Return the [X, Y] coordinate for the center point of the cell that contains the specified text.  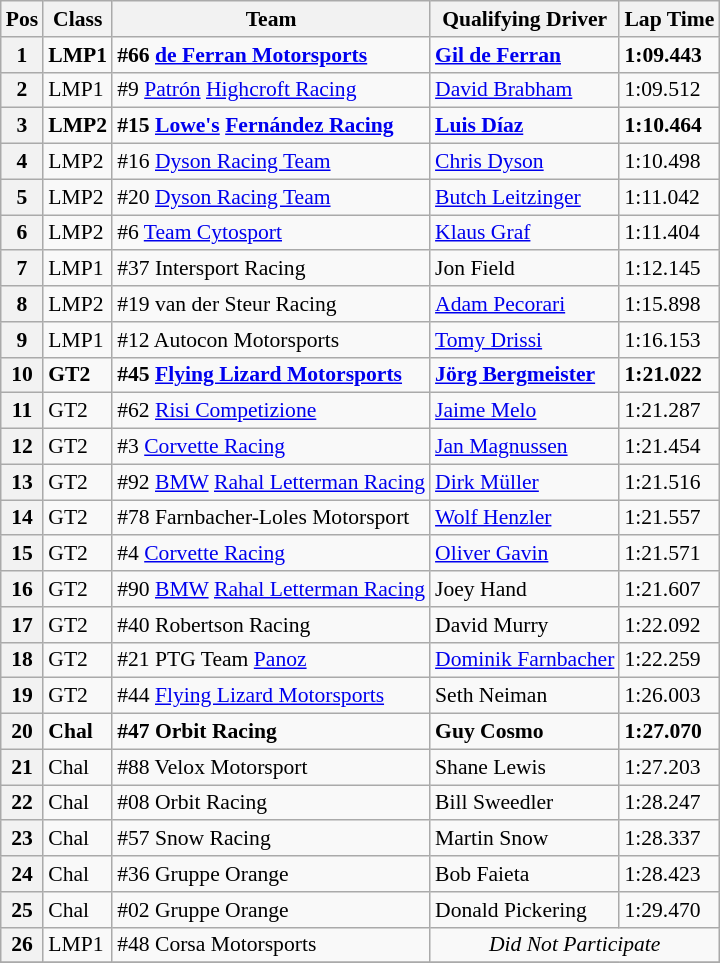
#12 Autocon Motorsports [271, 340]
#15 Lowe's Fernández Racing [271, 126]
Class [78, 19]
1:10.498 [669, 162]
#37 Intersport Racing [271, 269]
14 [22, 518]
Bill Sweedler [524, 803]
1:28.247 [669, 803]
16 [22, 589]
Qualifying Driver [524, 19]
1:27.070 [669, 732]
Tomy Drissi [524, 340]
1:21.571 [669, 554]
3 [22, 126]
#44 Flying Lizard Motorsports [271, 696]
1:21.516 [669, 482]
1:28.337 [669, 839]
#3 Corvette Racing [271, 447]
Butch Leitzinger [524, 197]
#57 Snow Racing [271, 839]
Jon Field [524, 269]
21 [22, 767]
1:26.003 [669, 696]
18 [22, 660]
#4 Corvette Racing [271, 554]
#45 Flying Lizard Motorsports [271, 375]
David Brabham [524, 90]
1:09.512 [669, 90]
1:21.287 [669, 411]
2 [22, 90]
#21 PTG Team Panoz [271, 660]
#20 Dyson Racing Team [271, 197]
#9 Patrón Highcroft Racing [271, 90]
#88 Velox Motorsport [271, 767]
8 [22, 304]
1 [22, 55]
#36 Gruppe Orange [271, 874]
Lap Time [669, 19]
Joey Hand [524, 589]
1:11.404 [669, 233]
1:15.898 [669, 304]
Jan Magnussen [524, 447]
24 [22, 874]
Chris Dyson [524, 162]
1:29.470 [669, 910]
1:10.464 [669, 126]
1:12.145 [669, 269]
Klaus Graf [524, 233]
22 [22, 803]
Donald Pickering [524, 910]
#08 Orbit Racing [271, 803]
#62 Risi Competizione [271, 411]
Gil de Ferran [524, 55]
Martin Snow [524, 839]
1:21.454 [669, 447]
13 [22, 482]
#02 Gruppe Orange [271, 910]
1:16.153 [669, 340]
Shane Lewis [524, 767]
1:22.259 [669, 660]
9 [22, 340]
15 [22, 554]
David Murry [524, 625]
1:21.607 [669, 589]
#66 de Ferran Motorsports [271, 55]
Team [271, 19]
1:09.443 [669, 55]
1:21.557 [669, 518]
20 [22, 732]
11 [22, 411]
Seth Neiman [524, 696]
Wolf Henzler [524, 518]
5 [22, 197]
Luis Díaz [524, 126]
#6 Team Cytosport [271, 233]
1:11.042 [669, 197]
#16 Dyson Racing Team [271, 162]
17 [22, 625]
Did Not Participate [574, 945]
10 [22, 375]
#19 van der Steur Racing [271, 304]
7 [22, 269]
#90 BMW Rahal Letterman Racing [271, 589]
Pos [22, 19]
Dirk Müller [524, 482]
#92 BMW Rahal Letterman Racing [271, 482]
Adam Pecorari [524, 304]
12 [22, 447]
1:28.423 [669, 874]
Jörg Bergmeister [524, 375]
#47 Orbit Racing [271, 732]
Guy Cosmo [524, 732]
1:21.022 [669, 375]
23 [22, 839]
1:27.203 [669, 767]
25 [22, 910]
#48 Corsa Motorsports [271, 945]
19 [22, 696]
Dominik Farnbacher [524, 660]
#78 Farnbacher-Loles Motorsport [271, 518]
Bob Faieta [524, 874]
26 [22, 945]
1:22.092 [669, 625]
Jaime Melo [524, 411]
4 [22, 162]
Oliver Gavin [524, 554]
#40 Robertson Racing [271, 625]
6 [22, 233]
